From the cell containing the given text, extract its center point as [X, Y] coordinate. 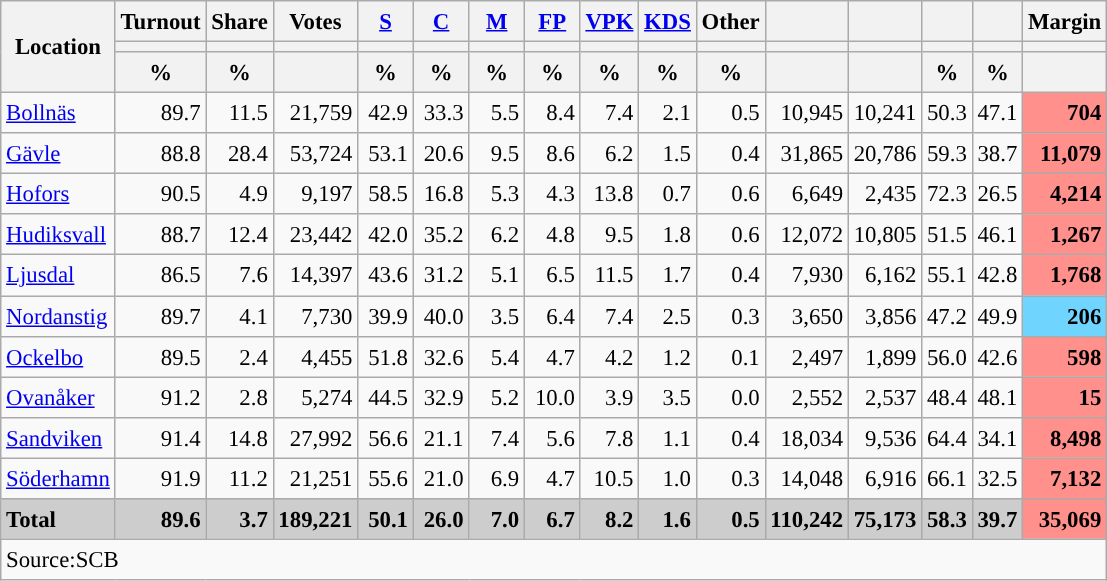
42.6 [997, 356]
42.9 [386, 114]
6.5 [552, 276]
26.5 [997, 194]
3,650 [806, 316]
47.1 [997, 114]
1,899 [884, 356]
1.7 [668, 276]
4.8 [552, 234]
51.8 [386, 356]
44.5 [386, 398]
1.0 [668, 478]
50.3 [947, 114]
2,435 [884, 194]
1.8 [668, 234]
5.1 [497, 276]
1,768 [1065, 276]
18,034 [806, 438]
14,397 [316, 276]
7.6 [240, 276]
1.1 [668, 438]
2.8 [240, 398]
20.6 [441, 154]
28.4 [240, 154]
58.3 [947, 520]
1.6 [668, 520]
4.2 [610, 356]
14.8 [240, 438]
46.1 [997, 234]
Location [58, 47]
32.5 [997, 478]
2,497 [806, 356]
50.1 [386, 520]
10,805 [884, 234]
15 [1065, 398]
9,536 [884, 438]
206 [1065, 316]
89.6 [160, 520]
1.5 [668, 154]
8.4 [552, 114]
4,455 [316, 356]
21,251 [316, 478]
3.9 [610, 398]
7,930 [806, 276]
90.5 [160, 194]
89.5 [160, 356]
VPK [610, 22]
7.0 [497, 520]
8,498 [1065, 438]
1,267 [1065, 234]
4,214 [1065, 194]
55.1 [947, 276]
48.1 [997, 398]
9,197 [316, 194]
35,069 [1065, 520]
7,730 [316, 316]
21.1 [441, 438]
59.3 [947, 154]
20,786 [884, 154]
5.4 [497, 356]
S [386, 22]
21.0 [441, 478]
Sandviken [58, 438]
8.2 [610, 520]
Gävle [58, 154]
3,856 [884, 316]
16.8 [441, 194]
0.0 [730, 398]
Nordanstig [58, 316]
12,072 [806, 234]
11.2 [240, 478]
75,173 [884, 520]
53.1 [386, 154]
2,552 [806, 398]
66.1 [947, 478]
48.4 [947, 398]
Ljusdal [58, 276]
2,537 [884, 398]
42.8 [997, 276]
2.5 [668, 316]
91.4 [160, 438]
58.5 [386, 194]
72.3 [947, 194]
Turnout [160, 22]
5,274 [316, 398]
0.7 [668, 194]
2.4 [240, 356]
Söderhamn [58, 478]
43.6 [386, 276]
34.1 [997, 438]
53,724 [316, 154]
6,649 [806, 194]
598 [1065, 356]
64.4 [947, 438]
10,241 [884, 114]
6.9 [497, 478]
27,992 [316, 438]
42.0 [386, 234]
Ovanåker [58, 398]
21,759 [316, 114]
Share [240, 22]
49.9 [997, 316]
14,048 [806, 478]
10.5 [610, 478]
32.9 [441, 398]
33.3 [441, 114]
M [497, 22]
56.0 [947, 356]
40.0 [441, 316]
7,132 [1065, 478]
189,221 [316, 520]
39.9 [386, 316]
12.4 [240, 234]
Source:SCB [554, 560]
704 [1065, 114]
FP [552, 22]
91.9 [160, 478]
10,945 [806, 114]
5.6 [552, 438]
38.7 [997, 154]
4.3 [552, 194]
Margin [1065, 22]
Bollnäs [58, 114]
Hofors [58, 194]
Ockelbo [58, 356]
4.9 [240, 194]
32.6 [441, 356]
55.6 [386, 478]
0.1 [730, 356]
6,162 [884, 276]
Hudiksvall [58, 234]
1.2 [668, 356]
2.1 [668, 114]
3.7 [240, 520]
86.5 [160, 276]
Votes [316, 22]
88.8 [160, 154]
56.6 [386, 438]
91.2 [160, 398]
8.6 [552, 154]
88.7 [160, 234]
11,079 [1065, 154]
47.2 [947, 316]
31.2 [441, 276]
5.5 [497, 114]
4.1 [240, 316]
5.2 [497, 398]
35.2 [441, 234]
13.8 [610, 194]
6.7 [552, 520]
6,916 [884, 478]
C [441, 22]
5.3 [497, 194]
6.4 [552, 316]
110,242 [806, 520]
Other [730, 22]
KDS [668, 22]
10.0 [552, 398]
26.0 [441, 520]
Total [58, 520]
51.5 [947, 234]
31,865 [806, 154]
23,442 [316, 234]
7.8 [610, 438]
39.7 [997, 520]
